Find where the given text appears and provide that cell's center as (x, y) coordinate. 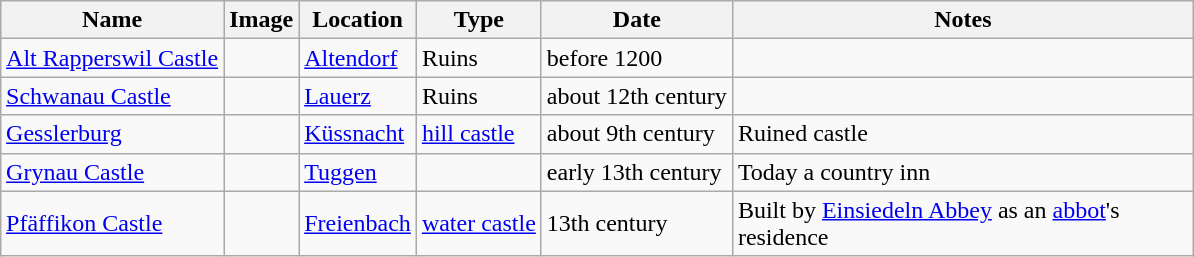
about 9th century (636, 134)
water castle (478, 224)
early 13th century (636, 172)
Altendorf (358, 58)
Name (112, 20)
Ruined castle (962, 134)
Küssnacht (358, 134)
Type (478, 20)
Pfäffikon Castle (112, 224)
Image (262, 20)
Tuggen (358, 172)
Today a country inn (962, 172)
Gesslerburg (112, 134)
about 12th century (636, 96)
Freienbach (358, 224)
before 1200 (636, 58)
Grynau Castle (112, 172)
Built by Einsiedeln Abbey as an abbot's residence (962, 224)
hill castle (478, 134)
Schwanau Castle (112, 96)
Alt Rapperswil Castle (112, 58)
13th century (636, 224)
Location (358, 20)
Date (636, 20)
Notes (962, 20)
Lauerz (358, 96)
